Identify which cell holds the provided text, then report its (X, Y) central coordinate. 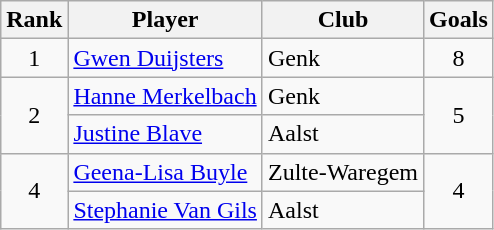
Zulte-Waregem (342, 172)
Justine Blave (166, 134)
Goals (459, 20)
5 (459, 115)
1 (34, 58)
Player (166, 20)
Stephanie Van Gils (166, 210)
2 (34, 115)
Hanne Merkelbach (166, 96)
Geena-Lisa Buyle (166, 172)
Club (342, 20)
Gwen Duijsters (166, 58)
Rank (34, 20)
8 (459, 58)
